Output the (x, y) coordinate of the center of the cell containing the given text.  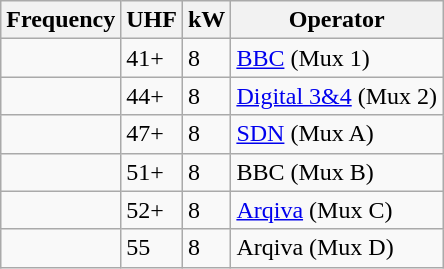
44+ (152, 96)
BBC (Mux 1) (337, 58)
Operator (337, 20)
UHF (152, 20)
Digital 3&4 (Mux 2) (337, 96)
52+ (152, 210)
Frequency (61, 20)
55 (152, 248)
kW (206, 20)
SDN (Mux A) (337, 134)
41+ (152, 58)
Arqiva (Mux C) (337, 210)
51+ (152, 172)
Arqiva (Mux D) (337, 248)
BBC (Mux B) (337, 172)
47+ (152, 134)
